Determine the (X, Y) coordinate at the center of the cell enclosing the given text.  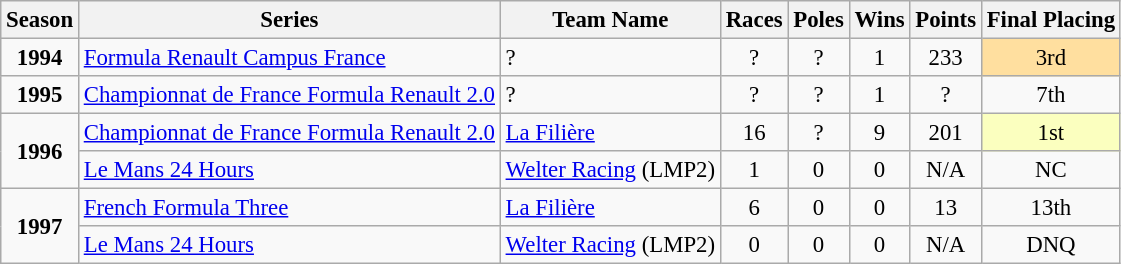
NC (1050, 170)
6 (754, 208)
233 (946, 58)
9 (880, 133)
1997 (40, 226)
Series (289, 20)
3rd (1050, 58)
Final Placing (1050, 20)
Points (946, 20)
1st (1050, 133)
16 (754, 133)
Formula Renault Campus France (289, 58)
Season (40, 20)
1994 (40, 58)
Poles (818, 20)
Races (754, 20)
DNQ (1050, 245)
13 (946, 208)
French Formula Three (289, 208)
7th (1050, 95)
1995 (40, 95)
13th (1050, 208)
1996 (40, 152)
Team Name (610, 20)
Wins (880, 20)
201 (946, 133)
